For the text-containing cell, return its midpoint in [X, Y] coordinate format. 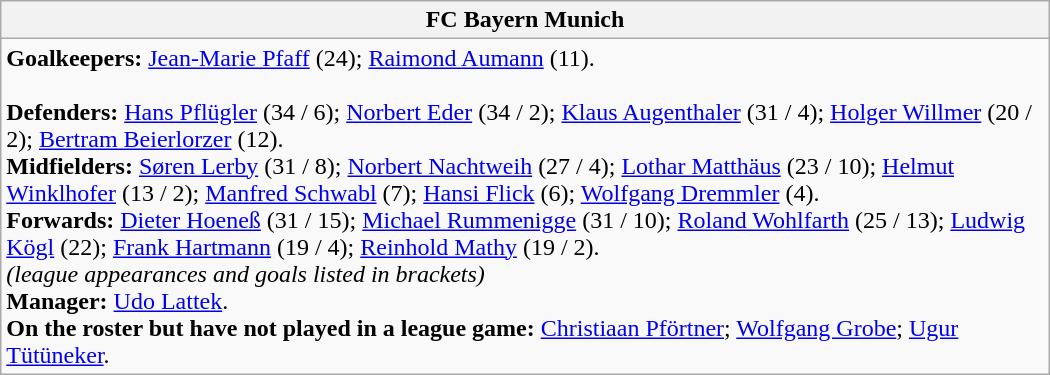
FC Bayern Munich [525, 20]
